For the text-containing cell, return its midpoint in [X, Y] coordinate format. 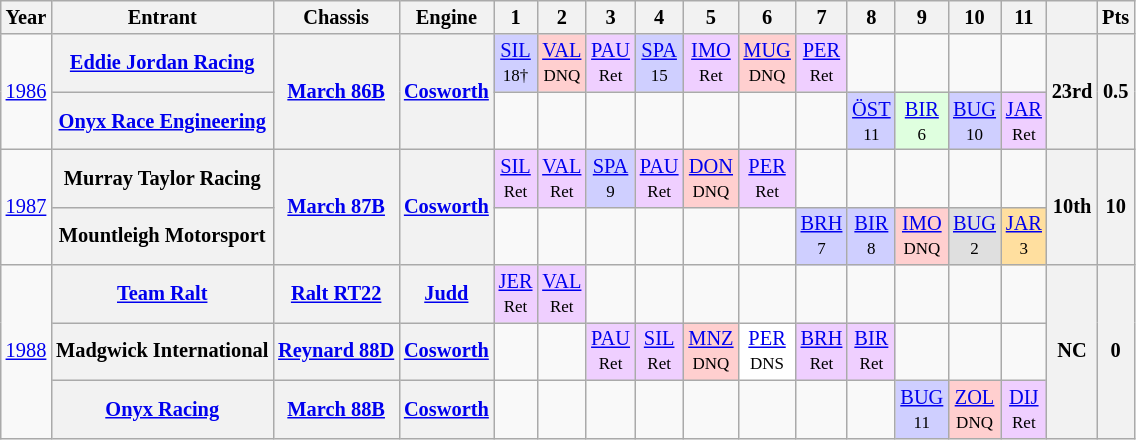
6 [766, 17]
VALDNQ [562, 63]
9 [922, 17]
BUG2 [974, 236]
NC [1072, 352]
Chassis [336, 17]
5 [710, 17]
MUGDNQ [766, 63]
ZOLDNQ [974, 409]
BUG11 [922, 409]
7 [822, 17]
3 [610, 17]
0.5 [1116, 92]
IMODNQ [922, 236]
Murray Taylor Racing [162, 178]
JAR3 [1024, 236]
2 [562, 17]
PERDNS [766, 351]
Onyx Racing [162, 409]
SIL18† [516, 63]
Pts [1116, 17]
0 [1116, 352]
Team Ralt [162, 294]
IMORet [710, 63]
BRHRet [822, 351]
Judd [446, 294]
Ralt RT22 [336, 294]
1986 [26, 92]
Reynard 88D [336, 351]
1988 [26, 352]
March 87B [336, 206]
SPA15 [660, 63]
ÖST11 [871, 121]
BUG10 [974, 121]
10th [1072, 206]
11 [1024, 17]
JARRet [1024, 121]
4 [660, 17]
MNZDNQ [710, 351]
SPA9 [610, 178]
JERRet [516, 294]
DIJRet [1024, 409]
BIR8 [871, 236]
8 [871, 17]
March 88B [336, 409]
Entrant [162, 17]
23rd [1072, 92]
1 [516, 17]
DONDNQ [710, 178]
BIR6 [922, 121]
Madgwick International [162, 351]
Onyx Race Engineering [162, 121]
Engine [446, 17]
Mountleigh Motorsport [162, 236]
March 86B [336, 92]
BIRRet [871, 351]
1987 [26, 206]
Eddie Jordan Racing [162, 63]
BRH7 [822, 236]
Year [26, 17]
